For the text-containing cell, return its midpoint in (x, y) coordinate format. 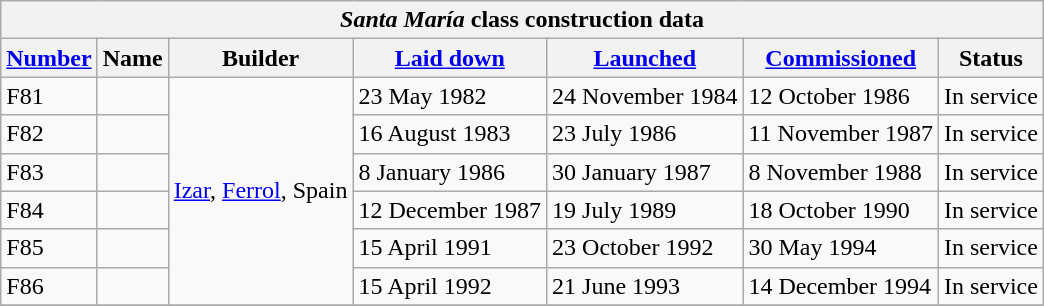
Izar, Ferrol, Spain (260, 191)
30 May 1994 (840, 248)
8 January 1986 (450, 172)
21 June 1993 (645, 286)
30 January 1987 (645, 172)
F81 (49, 96)
Builder (260, 58)
F85 (49, 248)
Santa María class construction data (522, 20)
F86 (49, 286)
F82 (49, 134)
16 August 1983 (450, 134)
Commissioned (840, 58)
Number (49, 58)
8 November 1988 (840, 172)
F84 (49, 210)
15 April 1992 (450, 286)
24 November 1984 (645, 96)
12 December 1987 (450, 210)
14 December 1994 (840, 286)
23 October 1992 (645, 248)
Status (990, 58)
Name (132, 58)
18 October 1990 (840, 210)
F83 (49, 172)
23 July 1986 (645, 134)
19 July 1989 (645, 210)
Laid down (450, 58)
12 October 1986 (840, 96)
23 May 1982 (450, 96)
15 April 1991 (450, 248)
11 November 1987 (840, 134)
Launched (645, 58)
